Return (X, Y) of the center of cell containing provided text 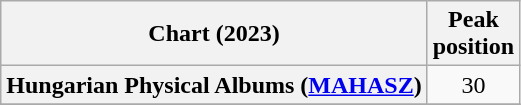
Chart (2023) (214, 34)
Hungarian Physical Albums (MAHASZ) (214, 85)
30 (473, 85)
Peakposition (473, 34)
